Extract the [X, Y] coordinate from the center of the cell holding the provided text.  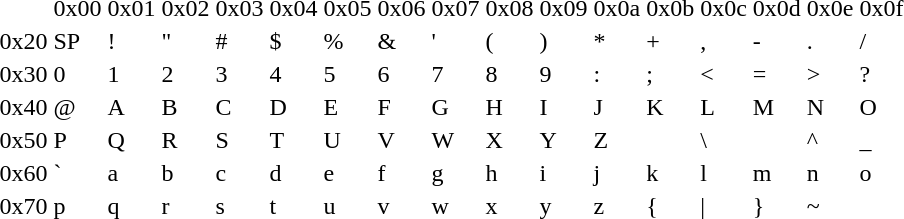
- [776, 41]
m [776, 173]
a [132, 173]
W [456, 140]
1 [132, 74]
< [724, 74]
b [186, 173]
9 [564, 74]
# [240, 41]
c [240, 173]
e [348, 173]
` [78, 173]
l [724, 173]
R [186, 140]
: [617, 74]
N [830, 107]
= [776, 74]
, [724, 41]
X [510, 140]
B [186, 107]
k [670, 173]
' [456, 41]
L [724, 107]
( [510, 41]
% [348, 41]
Y [564, 140]
j [617, 173]
K [670, 107]
7 [456, 74]
4 [294, 74]
@ [78, 107]
E [348, 107]
f [402, 173]
8 [510, 74]
* [617, 41]
U [348, 140]
P [78, 140]
M [776, 107]
" [186, 41]
SP [78, 41]
0 [78, 74]
$ [294, 41]
J [617, 107]
; [670, 74]
d [294, 173]
A [132, 107]
g [456, 173]
S [240, 140]
\ [724, 140]
n [830, 173]
I [564, 107]
T [294, 140]
+ [670, 41]
D [294, 107]
& [402, 41]
3 [240, 74]
h [510, 173]
V [402, 140]
C [240, 107]
G [456, 107]
H [510, 107]
Q [132, 140]
) [564, 41]
> [830, 74]
6 [402, 74]
Z [617, 140]
! [132, 41]
. [830, 41]
5 [348, 74]
i [564, 173]
F [402, 107]
^ [830, 140]
2 [186, 74]
